Locate the cell with the specified text and output its [X, Y] center coordinate. 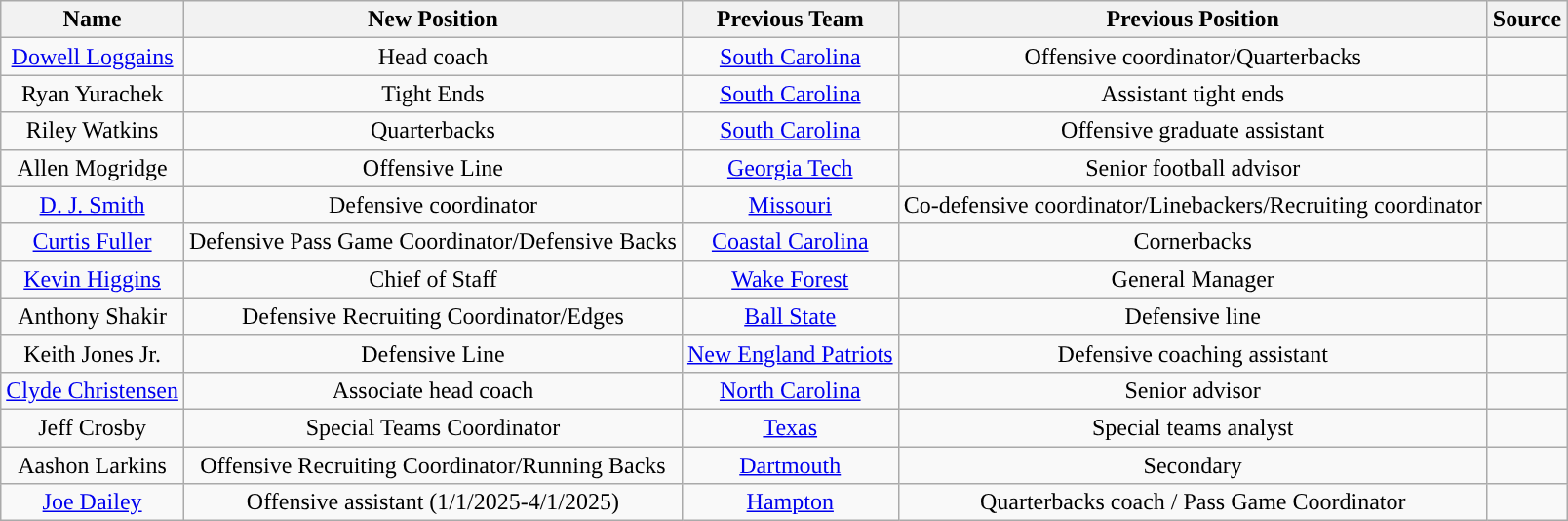
Quarterbacks [433, 131]
Associate head coach [433, 390]
Special Teams Coordinator [433, 427]
Wake Forest [790, 279]
Defensive Recruiting Coordinator/Edges [433, 316]
Source [1527, 20]
Kevin Higgins [93, 279]
Aashon Larkins [93, 465]
Quarterbacks coach / Pass Game Coordinator [1193, 502]
Missouri [790, 205]
Assistant tight ends [1193, 94]
Name [93, 20]
New England Patriots [790, 353]
Dartmouth [790, 465]
General Manager [1193, 279]
Secondary [1193, 465]
Chief of Staff [433, 279]
Offensive coordinator/Quarterbacks [1193, 57]
Riley Watkins [93, 131]
New Position [433, 20]
Tight Ends [433, 94]
Allen Mogridge [93, 168]
Ball State [790, 316]
Keith Jones Jr. [93, 353]
Joe Dailey [93, 502]
Head coach [433, 57]
Senior football advisor [1193, 168]
Coastal Carolina [790, 242]
Offensive Recruiting Coordinator/Running Backs [433, 465]
Texas [790, 427]
Clyde Christensen [93, 390]
Jeff Crosby [93, 427]
Previous Position [1193, 20]
North Carolina [790, 390]
Defensive coaching assistant [1193, 353]
Defensive coordinator [433, 205]
Defensive Pass Game Coordinator/Defensive Backs [433, 242]
Previous Team [790, 20]
Hampton [790, 502]
Defensive Line [433, 353]
Dowell Loggains [93, 57]
Defensive line [1193, 316]
Offensive Line [433, 168]
Offensive assistant (1/1/2025-4/1/2025) [433, 502]
Special teams analyst [1193, 427]
D. J. Smith [93, 205]
Anthony Shakir [93, 316]
Senior advisor [1193, 390]
Co-defensive coordinator/Linebackers/Recruiting coordinator [1193, 205]
Ryan Yurachek [93, 94]
Cornerbacks [1193, 242]
Offensive graduate assistant [1193, 131]
Georgia Tech [790, 168]
Curtis Fuller [93, 242]
